Identify which cell holds the provided text, then report its [x, y] central coordinate. 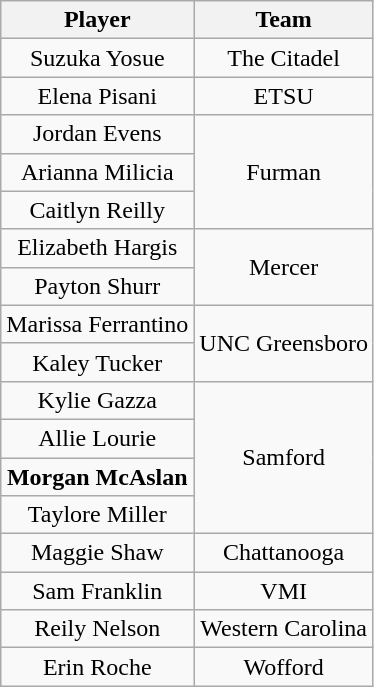
Team [284, 20]
Player [98, 20]
Wofford [284, 667]
Chattanooga [284, 553]
Allie Lourie [98, 438]
Elena Pisani [98, 96]
Caitlyn Reilly [98, 210]
ETSU [284, 96]
VMI [284, 591]
Sam Franklin [98, 591]
Erin Roche [98, 667]
Arianna Milicia [98, 172]
Kylie Gazza [98, 400]
Elizabeth Hargis [98, 248]
Suzuka Yosue [98, 58]
Taylore Miller [98, 515]
Reily Nelson [98, 629]
The Citadel [284, 58]
Mercer [284, 267]
Kaley Tucker [98, 362]
Marissa Ferrantino [98, 324]
UNC Greensboro [284, 343]
Samford [284, 457]
Jordan Evens [98, 134]
Furman [284, 172]
Maggie Shaw [98, 553]
Western Carolina [284, 629]
Morgan McAslan [98, 477]
Payton Shurr [98, 286]
